Capture the cell that displays the provided text and extract its (X, Y) central coordinate. 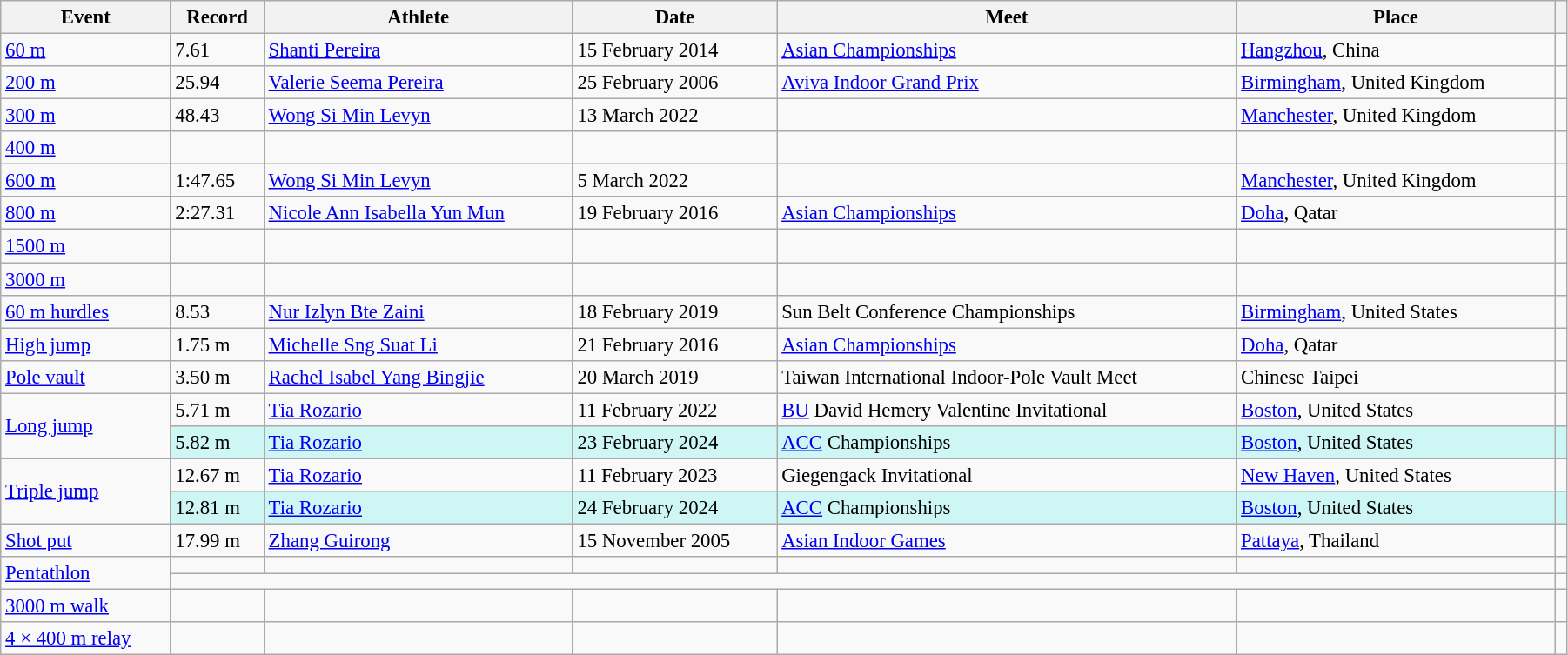
Hangzhou, China (1396, 50)
Nicole Ann Isabella Yun Mun (418, 213)
1500 m (85, 246)
19 February 2016 (675, 213)
Pattaya, Thailand (1396, 540)
60 m (85, 50)
Long jump (85, 426)
Pentathlon (85, 573)
4 × 400 m relay (85, 638)
25 February 2006 (675, 83)
New Haven, United States (1396, 475)
11 February 2023 (675, 475)
Shot put (85, 540)
400 m (85, 148)
3000 m (85, 279)
Giegengack Invitational (1007, 475)
12.81 m (218, 508)
200 m (85, 83)
17.99 m (218, 540)
5.82 m (218, 443)
Nur Izlyn Bte Zaini (418, 311)
5.71 m (218, 410)
Rachel Isabel Yang Bingjie (418, 377)
300 m (85, 116)
Chinese Taipei (1396, 377)
Zhang Guirong (418, 540)
48.43 (218, 116)
20 March 2019 (675, 377)
Sun Belt Conference Championships (1007, 311)
11 February 2022 (675, 410)
18 February 2019 (675, 311)
24 February 2024 (675, 508)
3.50 m (218, 377)
Event (85, 17)
15 February 2014 (675, 50)
8.53 (218, 311)
Asian Indoor Games (1007, 540)
BU David Hemery Valentine Invitational (1007, 410)
Place (1396, 17)
High jump (85, 344)
Aviva Indoor Grand Prix (1007, 83)
15 November 2005 (675, 540)
5 March 2022 (675, 181)
600 m (85, 181)
1.75 m (218, 344)
Shanti Pereira (418, 50)
800 m (85, 213)
Pole vault (85, 377)
Valerie Seema Pereira (418, 83)
21 February 2016 (675, 344)
2:27.31 (218, 213)
13 March 2022 (675, 116)
Meet (1007, 17)
7.61 (218, 50)
Taiwan International Indoor-Pole Vault Meet (1007, 377)
3000 m walk (85, 606)
Record (218, 17)
25.94 (218, 83)
60 m hurdles (85, 311)
1:47.65 (218, 181)
Birmingham, United States (1396, 311)
Birmingham, United Kingdom (1396, 83)
Athlete (418, 17)
Triple jump (85, 491)
12.67 m (218, 475)
23 February 2024 (675, 443)
Michelle Sng Suat Li (418, 344)
Date (675, 17)
